From the cell containing the given text, extract its center point as (x, y) coordinate. 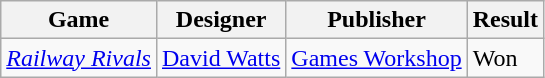
Designer (220, 20)
Result (505, 20)
Won (505, 58)
Game (79, 20)
Railway Rivals (79, 58)
Games Workshop (376, 58)
Publisher (376, 20)
David Watts (220, 58)
